Detect which cell encompasses the target text, then output its (X, Y) center coordinate. 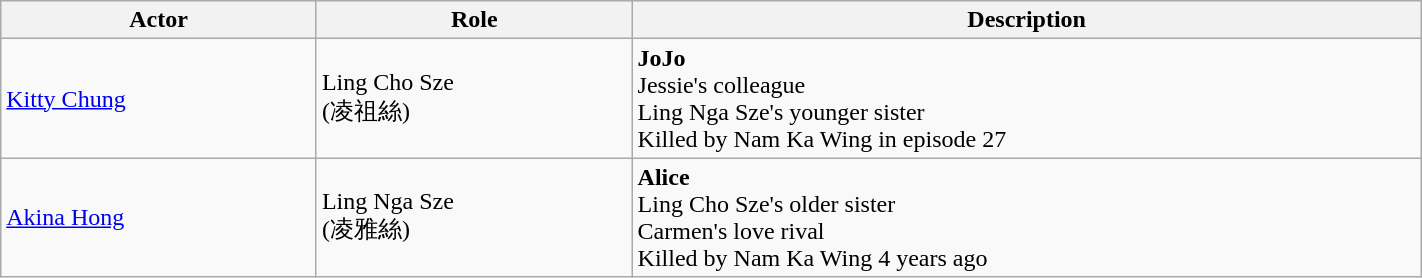
Ling Cho Sze(凌祖絲) (474, 98)
Akina Hong (159, 218)
Ling Nga Sze(凌雅絲) (474, 218)
AliceLing Cho Sze's older sisterCarmen's love rivalKilled by Nam Ka Wing 4 years ago (1026, 218)
Kitty Chung (159, 98)
Description (1026, 20)
JoJoJessie's colleagueLing Nga Sze's younger sisterKilled by Nam Ka Wing in episode 27 (1026, 98)
Role (474, 20)
Actor (159, 20)
